Return (x, y) of the center of cell containing provided text 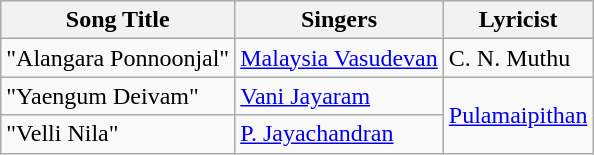
Pulamaipithan (518, 115)
Vani Jayaram (340, 96)
Singers (340, 20)
"Alangara Ponnoonjal" (118, 58)
Song Title (118, 20)
"Yaengum Deivam" (118, 96)
P. Jayachandran (340, 134)
Lyricist (518, 20)
"Velli Nila" (118, 134)
C. N. Muthu (518, 58)
Malaysia Vasudevan (340, 58)
